Detect which cell encompasses the target text, then output its [X, Y] center coordinate. 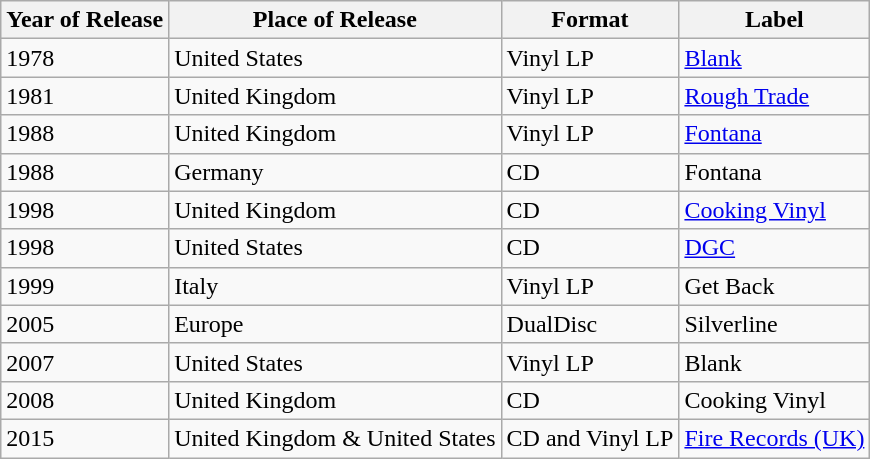
Label [774, 20]
2007 [85, 362]
1981 [85, 96]
1999 [85, 286]
Fire Records (UK) [774, 438]
CD and Vinyl LP [590, 438]
2005 [85, 324]
Get Back [774, 286]
Rough Trade [774, 96]
Germany [335, 172]
DualDisc [590, 324]
1978 [85, 58]
United Kingdom & United States [335, 438]
2008 [85, 400]
Silverline [774, 324]
DGC [774, 248]
Place of Release [335, 20]
Europe [335, 324]
2015 [85, 438]
Italy [335, 286]
Format [590, 20]
Year of Release [85, 20]
